Identify which cell holds the provided text, then report its (x, y) central coordinate. 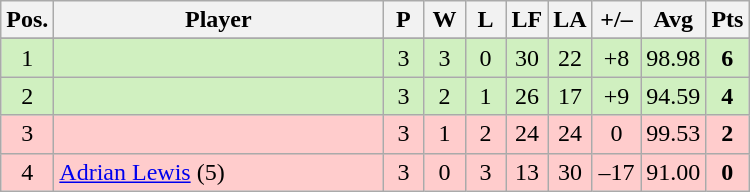
26 (527, 96)
99.53 (674, 134)
Adrian Lewis (5) (218, 172)
–17 (616, 172)
+/– (616, 20)
Player (218, 20)
LA (570, 20)
+8 (616, 58)
98.98 (674, 58)
22 (570, 58)
Avg (674, 20)
+9 (616, 96)
17 (570, 96)
91.00 (674, 172)
94.59 (674, 96)
LF (527, 20)
P (404, 20)
W (444, 20)
Pts (728, 20)
Pos. (28, 20)
6 (728, 58)
13 (527, 172)
L (486, 20)
